Return the (x, y) coordinate for the center point of the cell that contains the specified text.  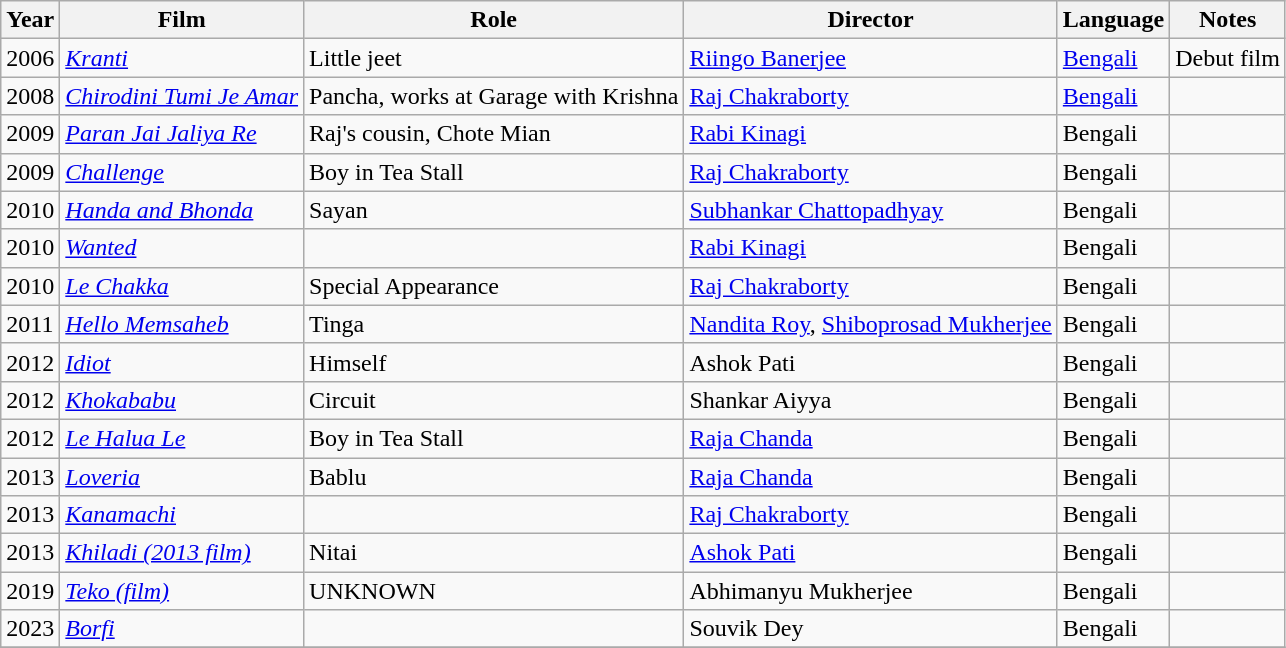
Debut film (1228, 58)
Bablu (494, 477)
Role (494, 20)
Raj's cousin, Chote Mian (494, 134)
Tinga (494, 324)
Challenge (182, 172)
Khokababu (182, 400)
Film (182, 20)
Kanamachi (182, 515)
Souvik Dey (870, 629)
Notes (1228, 20)
2011 (30, 324)
Loveria (182, 477)
2006 (30, 58)
Hello Memsaheb (182, 324)
Chirodini Tumi Je Amar (182, 96)
UNKNOWN (494, 591)
Special Appearance (494, 286)
Director (870, 20)
Paran Jai Jaliya Re (182, 134)
Year (30, 20)
Nandita Roy, Shiboprosad Mukherjee (870, 324)
Riingo Banerjee (870, 58)
Little jeet (494, 58)
Le Halua Le (182, 438)
Idiot (182, 362)
Handa and Bhonda (182, 210)
2023 (30, 629)
Teko (film) (182, 591)
Kranti (182, 58)
Pancha, works at Garage with Krishna (494, 96)
Borfi (182, 629)
Himself (494, 362)
Subhankar Chattopadhyay (870, 210)
Khiladi (2013 film) (182, 553)
2008 (30, 96)
Le Chakka (182, 286)
2019 (30, 591)
Circuit (494, 400)
Shankar Aiyya (870, 400)
Wanted (182, 248)
Nitai (494, 553)
Abhimanyu Mukherjee (870, 591)
Language (1113, 20)
Sayan (494, 210)
